Return (X, Y) of the center of cell containing provided text 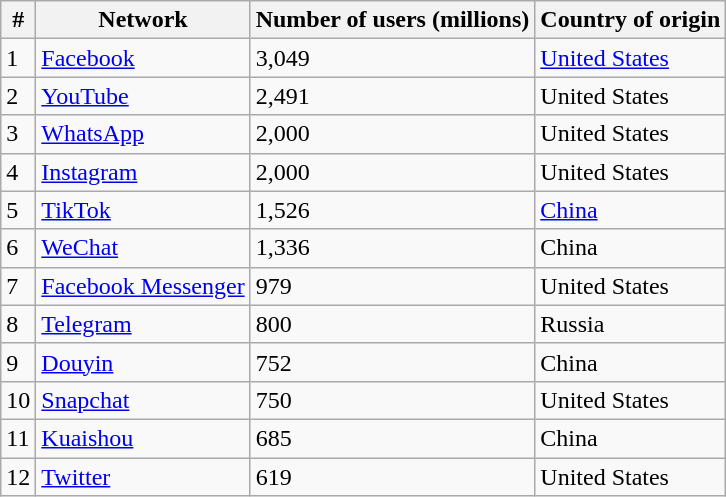
9 (18, 362)
619 (392, 477)
Telegram (143, 324)
WeChat (143, 248)
# (18, 20)
Number of users (millions) (392, 20)
3 (18, 134)
5 (18, 210)
Twitter (143, 477)
Country of origin (630, 20)
6 (18, 248)
Facebook Messenger (143, 286)
Snapchat (143, 400)
685 (392, 438)
2,491 (392, 96)
10 (18, 400)
4 (18, 172)
1,336 (392, 248)
TikTok (143, 210)
7 (18, 286)
WhatsApp (143, 134)
Facebook (143, 58)
979 (392, 286)
1,526 (392, 210)
752 (392, 362)
8 (18, 324)
750 (392, 400)
Douyin (143, 362)
12 (18, 477)
1 (18, 58)
800 (392, 324)
YouTube (143, 96)
Instagram (143, 172)
3,049 (392, 58)
2 (18, 96)
Network (143, 20)
Kuaishou (143, 438)
11 (18, 438)
Russia (630, 324)
